Return [x, y] of the center of cell containing provided text 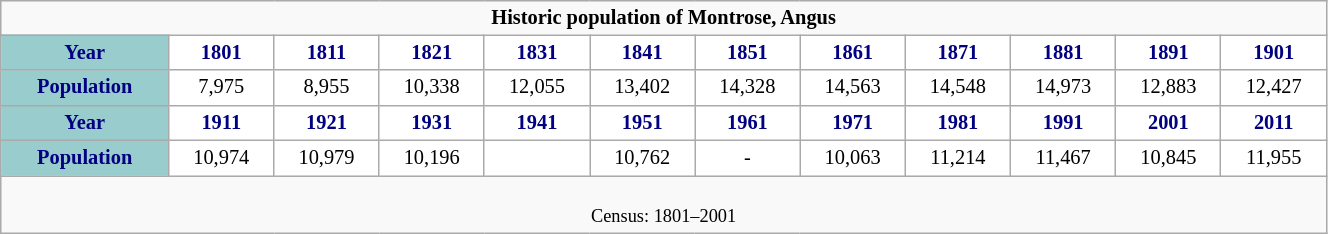
1861 [852, 52]
1831 [536, 52]
1951 [642, 122]
7,975 [222, 88]
10,979 [326, 158]
1931 [432, 122]
1801 [222, 52]
1991 [1064, 122]
12,883 [1168, 88]
13,402 [642, 88]
1821 [432, 52]
10,974 [222, 158]
10,845 [1168, 158]
14,328 [748, 88]
Historic population of Montrose, Angus [664, 17]
1871 [958, 52]
10,338 [432, 88]
8,955 [326, 88]
1921 [326, 122]
10,196 [432, 158]
14,548 [958, 88]
2011 [1274, 122]
1971 [852, 122]
1941 [536, 122]
Census: 1801–2001 [664, 204]
1981 [958, 122]
1901 [1274, 52]
11,955 [1274, 158]
10,762 [642, 158]
11,467 [1064, 158]
12,427 [1274, 88]
11,214 [958, 158]
12,055 [536, 88]
1881 [1064, 52]
14,563 [852, 88]
1961 [748, 122]
- [748, 158]
1851 [748, 52]
1891 [1168, 52]
14,973 [1064, 88]
1911 [222, 122]
1811 [326, 52]
1841 [642, 52]
10,063 [852, 158]
2001 [1168, 122]
